Scan for the cell matching the given text and deliver its (X, Y) coordinate at center. 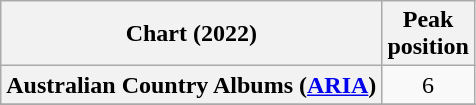
Peakposition (428, 34)
Chart (2022) (192, 34)
Australian Country Albums (ARIA) (192, 85)
6 (428, 85)
